Capture the cell that displays the provided text and extract its (X, Y) central coordinate. 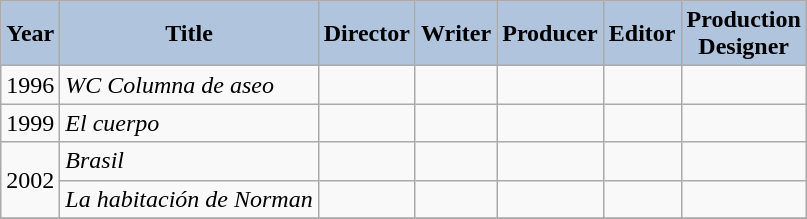
Editor (642, 34)
WC Columna de aseo (189, 85)
Writer (456, 34)
Year (30, 34)
1999 (30, 123)
2002 (30, 180)
Brasil (189, 161)
Title (189, 34)
La habitación de Norman (189, 199)
ProductionDesigner (744, 34)
El cuerpo (189, 123)
Director (366, 34)
Producer (550, 34)
1996 (30, 85)
